Scan for the cell matching the given text and deliver its (X, Y) coordinate at center. 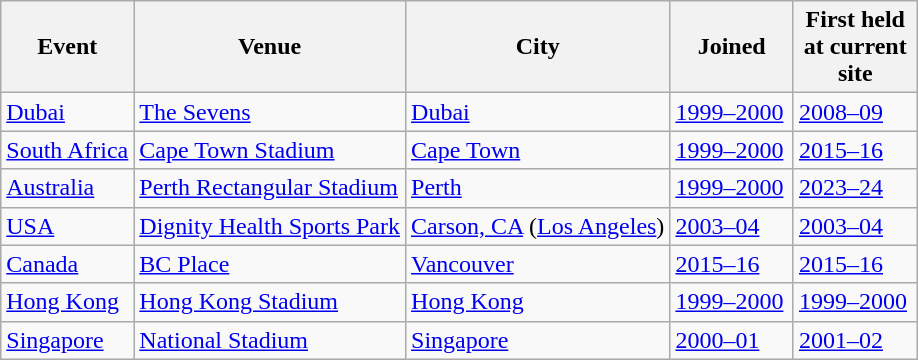
Canada (68, 264)
2008–09 (855, 112)
Perth Rectangular Stadium (270, 188)
2001–02 (855, 340)
City (538, 47)
Venue (270, 47)
Carson, CA (Los Angeles) (538, 226)
Vancouver (538, 264)
Cape Town (538, 150)
USA (68, 226)
Perth (538, 188)
South Africa (68, 150)
Australia (68, 188)
Event (68, 47)
BC Place (270, 264)
Dignity Health Sports Park (270, 226)
2023–24 (855, 188)
The Sevens (270, 112)
National Stadium (270, 340)
2000–01 (732, 340)
Joined (732, 47)
Cape Town Stadium (270, 150)
Hong Kong Stadium (270, 302)
First heldat current site (855, 47)
